Return (X, Y) of the center of cell containing provided text 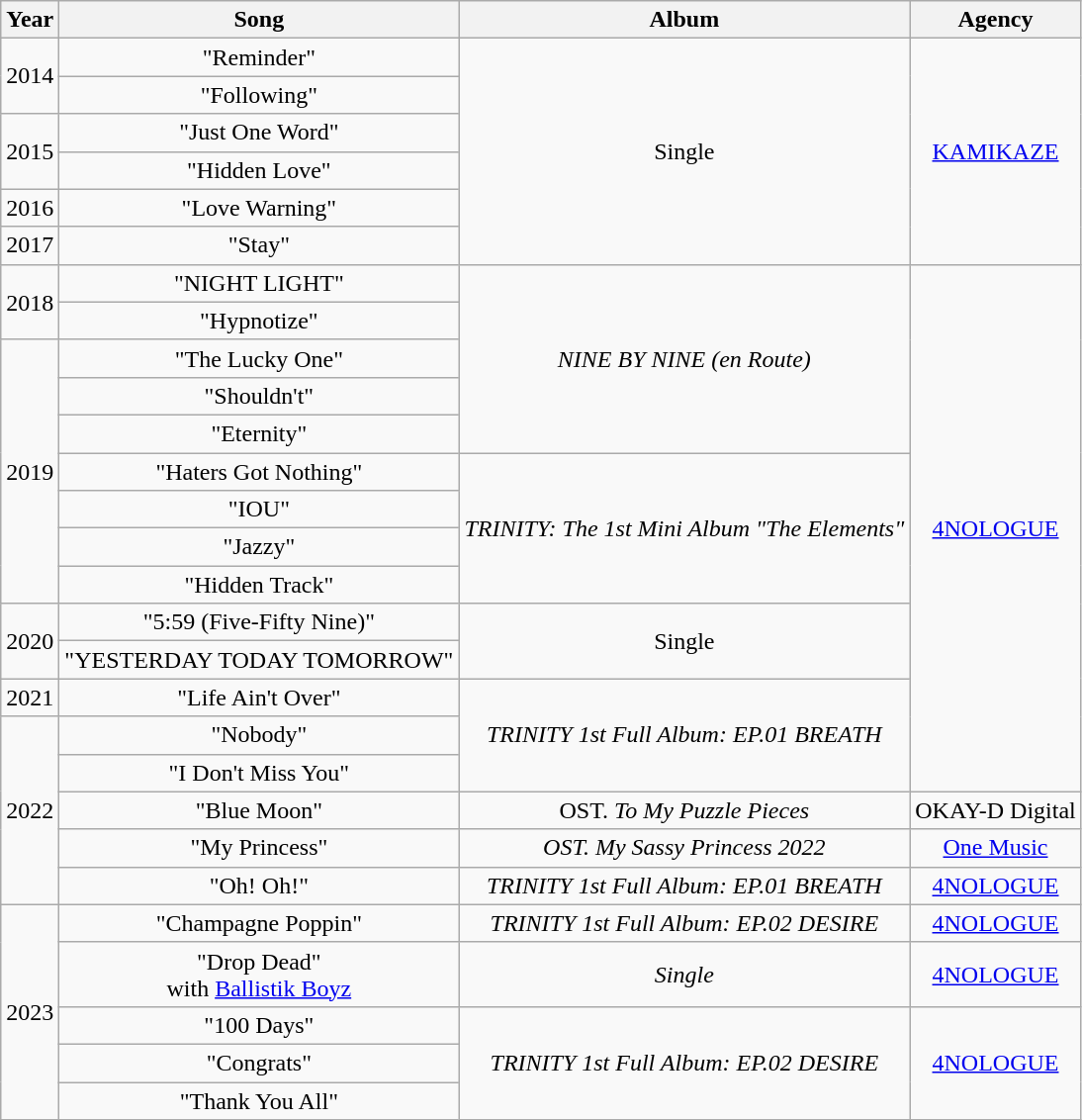
2023 (30, 1011)
"Just One Word" (259, 133)
"I Don't Miss You" (259, 773)
"Oh! Oh!" (259, 886)
"Hypnotize" (259, 321)
Song (259, 20)
2014 (30, 76)
OKAY-D Digital (996, 810)
2022 (30, 810)
"Thank You All" (259, 1101)
"Hidden Track" (259, 585)
2021 (30, 698)
"Blue Moon" (259, 810)
"Eternity" (259, 433)
NINE BY NINE (en Route) (684, 358)
"5:59 (Five-Fifty Nine)" (259, 622)
"Haters Got Nothing" (259, 472)
"Drop Dead"with Ballistik Boyz (259, 974)
"Life Ain't Over" (259, 698)
Year (30, 20)
Agency (996, 20)
"Champagne Poppin" (259, 923)
"NIGHT LIGHT" (259, 283)
2019 (30, 471)
2017 (30, 245)
"My Princess" (259, 848)
TRINITY: The 1st Mini Album "The Elements" (684, 528)
"YESTERDAY TODAY TOMORROW" (259, 660)
"Congrats" (259, 1063)
"IOU" (259, 510)
"Love Warning" (259, 208)
"Shouldn't" (259, 396)
"Stay" (259, 245)
2018 (30, 302)
"Reminder" (259, 57)
"100 Days" (259, 1025)
One Music (996, 848)
2015 (30, 151)
"Jazzy" (259, 547)
"Hidden Love" (259, 170)
"Following" (259, 95)
Album (684, 20)
2020 (30, 641)
OST. To My Puzzle Pieces (684, 810)
OST. My Sassy Princess 2022 (684, 848)
"The Lucky One" (259, 358)
"Nobody" (259, 735)
KAMIKAZE (996, 151)
2016 (30, 208)
